Return the (X, Y) coordinate for the center point of the cell that contains the specified text.  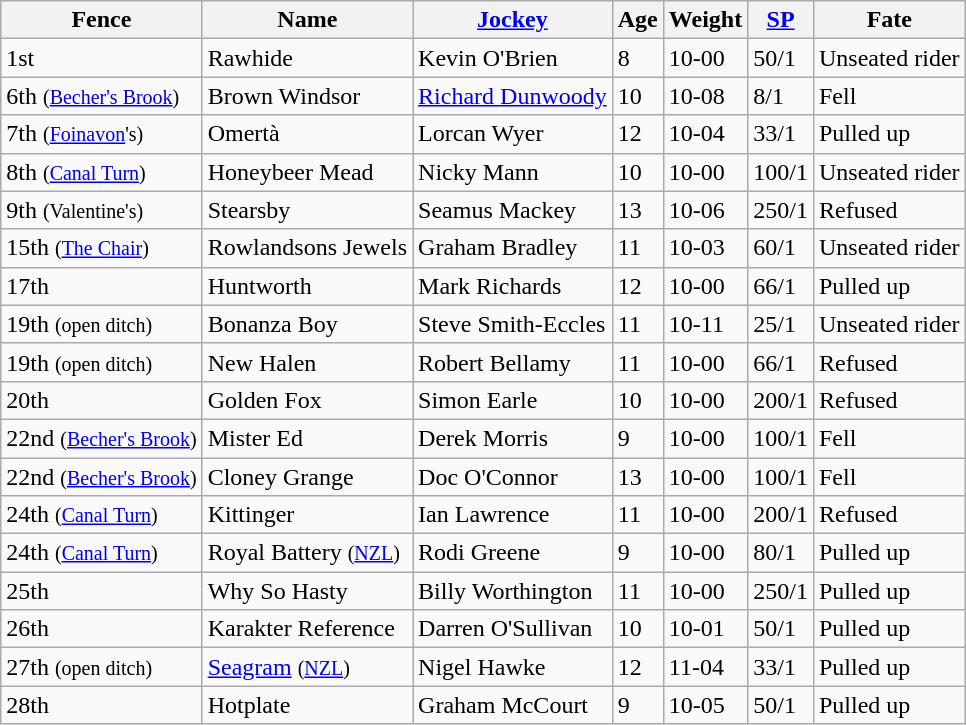
Rowlandsons Jewels (307, 248)
Ian Lawrence (513, 515)
Fence (102, 20)
Nigel Hawke (513, 667)
Seamus Mackey (513, 210)
Doc O'Connor (513, 477)
15th (The Chair) (102, 248)
Honeybeer Mead (307, 172)
Kittinger (307, 515)
Derek Morris (513, 438)
8th (Canal Turn) (102, 172)
Richard Dunwoody (513, 96)
Nicky Mann (513, 172)
Steve Smith-Eccles (513, 324)
Robert Bellamy (513, 362)
Rodi Greene (513, 553)
10-03 (705, 248)
80/1 (781, 553)
Seagram (NZL) (307, 667)
Mister Ed (307, 438)
10-11 (705, 324)
10-06 (705, 210)
Kevin O'Brien (513, 58)
8 (638, 58)
Rawhide (307, 58)
Cloney Grange (307, 477)
Hotplate (307, 705)
Karakter Reference (307, 629)
26th (102, 629)
Jockey (513, 20)
Brown Windsor (307, 96)
Age (638, 20)
10-05 (705, 705)
Stearsby (307, 210)
25th (102, 591)
Fate (889, 20)
Darren O'Sullivan (513, 629)
Omertà (307, 134)
Why So Hasty (307, 591)
10-08 (705, 96)
Mark Richards (513, 286)
8/1 (781, 96)
60/1 (781, 248)
17th (102, 286)
7th (Foinavon's) (102, 134)
Golden Fox (307, 400)
Name (307, 20)
Graham McCourt (513, 705)
Billy Worthington (513, 591)
1st (102, 58)
25/1 (781, 324)
Bonanza Boy (307, 324)
Huntworth (307, 286)
Royal Battery (NZL) (307, 553)
Simon Earle (513, 400)
9th (Valentine's) (102, 210)
11-04 (705, 667)
27th (open ditch) (102, 667)
6th (Becher's Brook) (102, 96)
10-01 (705, 629)
New Halen (307, 362)
Graham Bradley (513, 248)
Weight (705, 20)
Lorcan Wyer (513, 134)
10-04 (705, 134)
28th (102, 705)
SP (781, 20)
20th (102, 400)
